Provide the [x, y] coordinate of the cell's center where the given text is located.  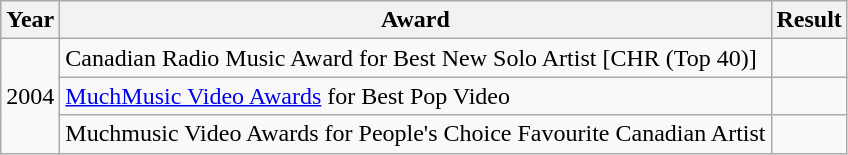
Year [30, 20]
Muchmusic Video Awards for People's Choice Favourite Canadian Artist [416, 134]
2004 [30, 96]
Result [809, 20]
Canadian Radio Music Award for Best New Solo Artist [CHR (Top 40)] [416, 58]
MuchMusic Video Awards for Best Pop Video [416, 96]
Award [416, 20]
